Capture the cell that displays the provided text and extract its (X, Y) central coordinate. 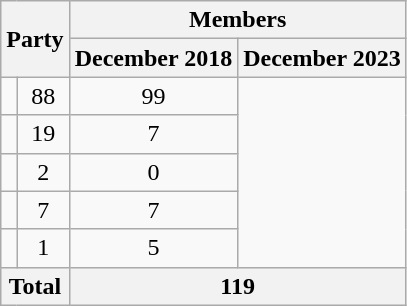
99 (154, 96)
2 (43, 172)
Members (238, 20)
Total (35, 286)
1 (43, 248)
119 (238, 286)
0 (154, 172)
88 (43, 96)
December 2023 (322, 58)
Party (35, 39)
5 (154, 248)
19 (43, 134)
December 2018 (154, 58)
